Provide the [x, y] coordinate of the cell's center where the given text is located.  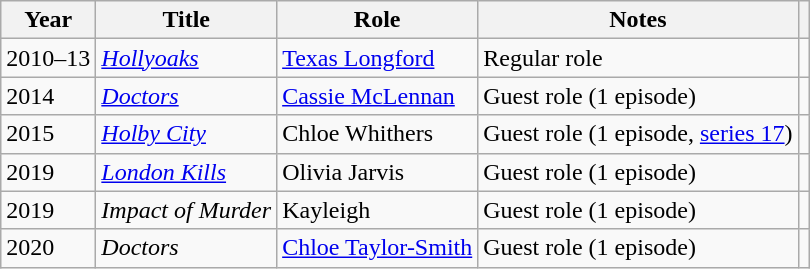
Chloe Whithers [378, 134]
Notes [638, 20]
2015 [48, 134]
Impact of Murder [186, 210]
2020 [48, 248]
Cassie McLennan [378, 96]
Holby City [186, 134]
Chloe Taylor-Smith [378, 248]
Title [186, 20]
Hollyoaks [186, 58]
Guest role (1 episode, series 17) [638, 134]
London Kills [186, 172]
Regular role [638, 58]
Year [48, 20]
Texas Longford [378, 58]
Role [378, 20]
Olivia Jarvis [378, 172]
Kayleigh [378, 210]
2010–13 [48, 58]
2014 [48, 96]
